Return the (X, Y) coordinate for the center point of the cell that contains the specified text.  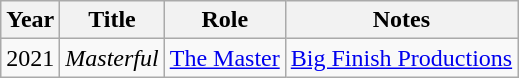
Year (30, 20)
The Master (224, 58)
Role (224, 20)
Title (112, 20)
2021 (30, 58)
Notes (401, 20)
Big Finish Productions (401, 58)
Masterful (112, 58)
